Return the (x, y) coordinate for the center point of the cell that contains the specified text.  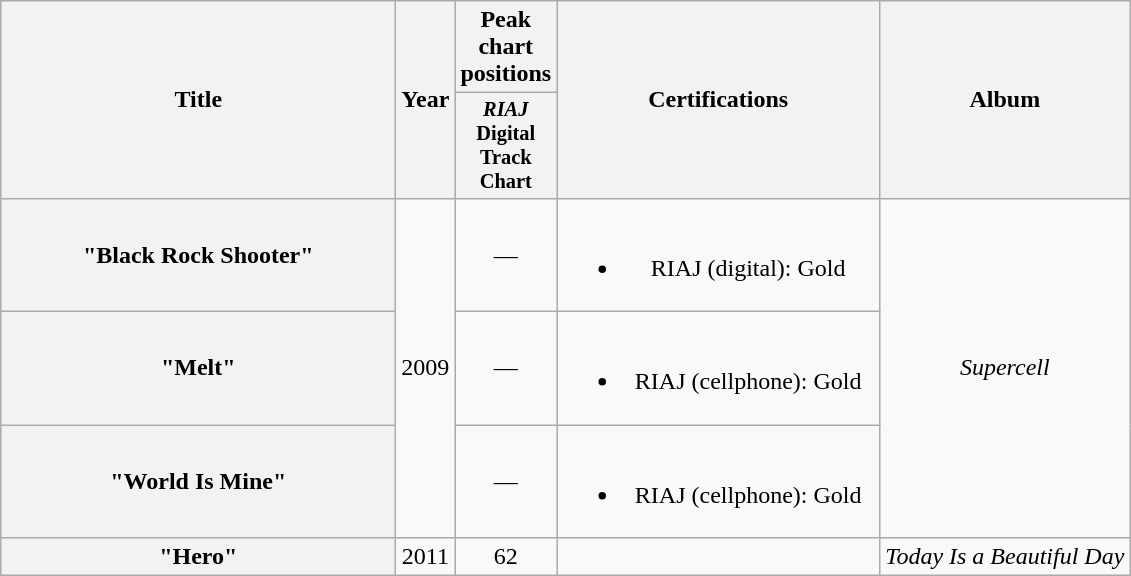
"Black Rock Shooter" (198, 254)
"Hero" (198, 557)
Album (1005, 100)
2009 (426, 368)
62 (506, 557)
RIAJ (digital): Gold (718, 254)
Today Is a Beautiful Day (1005, 557)
Supercell (1005, 368)
2011 (426, 557)
Certifications (718, 100)
RIAJDigitalTrackChart (506, 146)
Title (198, 100)
"Melt" (198, 368)
Year (426, 100)
Peak chart positions (506, 47)
"World Is Mine" (198, 482)
